Pinpoint the cell where the given text exists, returning its (X, Y) midpoint coordinate. 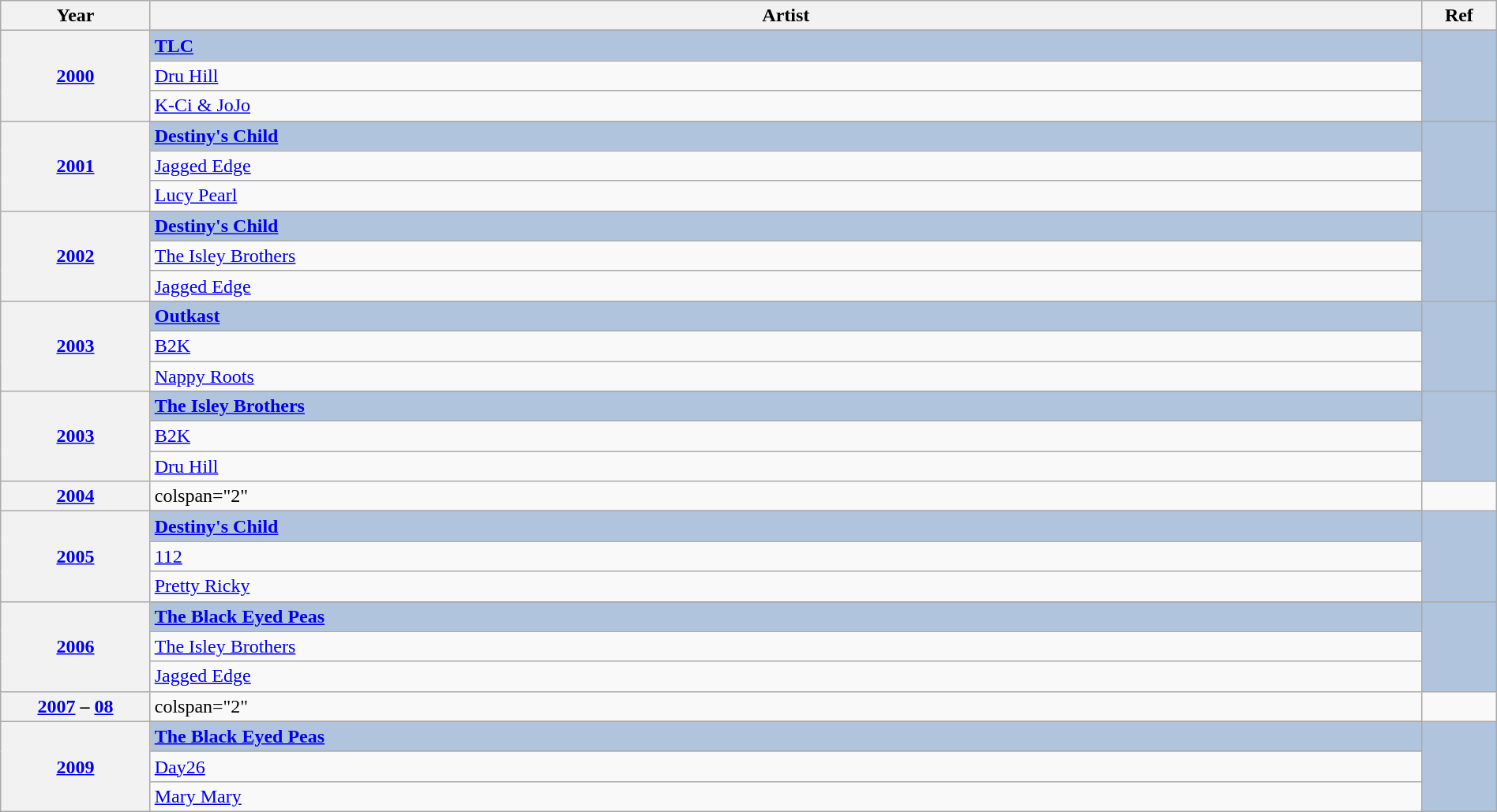
2006 (76, 646)
TLC (786, 46)
2000 (76, 76)
Day26 (786, 766)
Pretty Ricky (786, 586)
2001 (76, 166)
2009 (76, 766)
2002 (76, 256)
Artist (786, 16)
Lucy Pearl (786, 196)
112 (786, 556)
Mary Mary (786, 796)
2007 – 08 (76, 706)
Outkast (786, 316)
Nappy Roots (786, 376)
Ref (1459, 16)
K-Ci & JoJo (786, 106)
2004 (76, 496)
2005 (76, 556)
Year (76, 16)
